Locate the cell with the specified text and output its (X, Y) center coordinate. 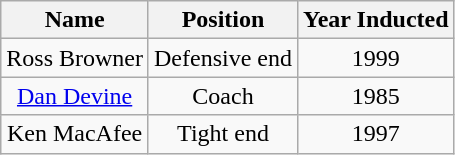
Tight end (222, 134)
Position (222, 20)
1997 (376, 134)
Defensive end (222, 58)
Coach (222, 96)
Name (75, 20)
Ross Browner (75, 58)
1999 (376, 58)
Dan Devine (75, 96)
Year Inducted (376, 20)
Ken MacAfee (75, 134)
1985 (376, 96)
